Find where the given text appears and provide that cell's center as [X, Y] coordinate. 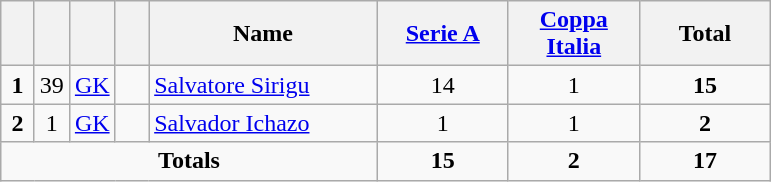
17 [704, 161]
Salvador Ichazo [264, 123]
14 [442, 85]
39 [52, 85]
Salvatore Sirigu [264, 85]
Coppa Italia [574, 34]
Serie A [442, 34]
Totals [189, 161]
Name [264, 34]
Total [704, 34]
